Extract the (X, Y) coordinate from the center of the cell holding the provided text.  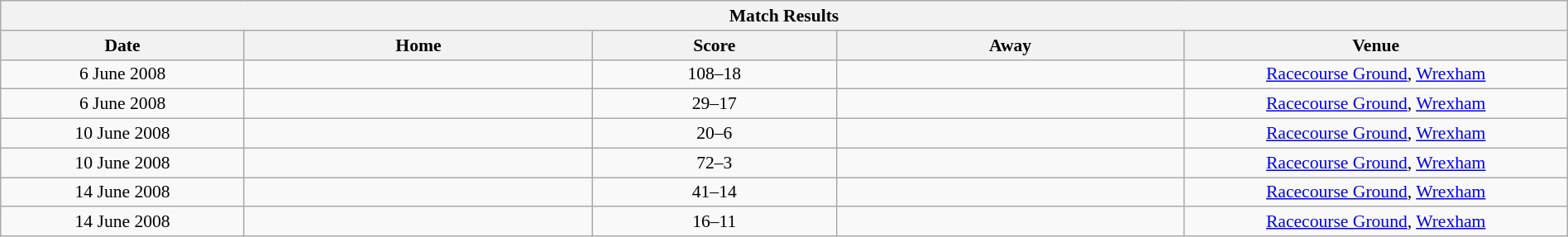
Home (418, 45)
Date (122, 45)
41–14 (715, 192)
Venue (1376, 45)
Match Results (784, 16)
16–11 (715, 222)
72–3 (715, 163)
20–6 (715, 134)
Away (1011, 45)
Score (715, 45)
108–18 (715, 74)
29–17 (715, 104)
